Detect which cell encompasses the target text, then output its (x, y) center coordinate. 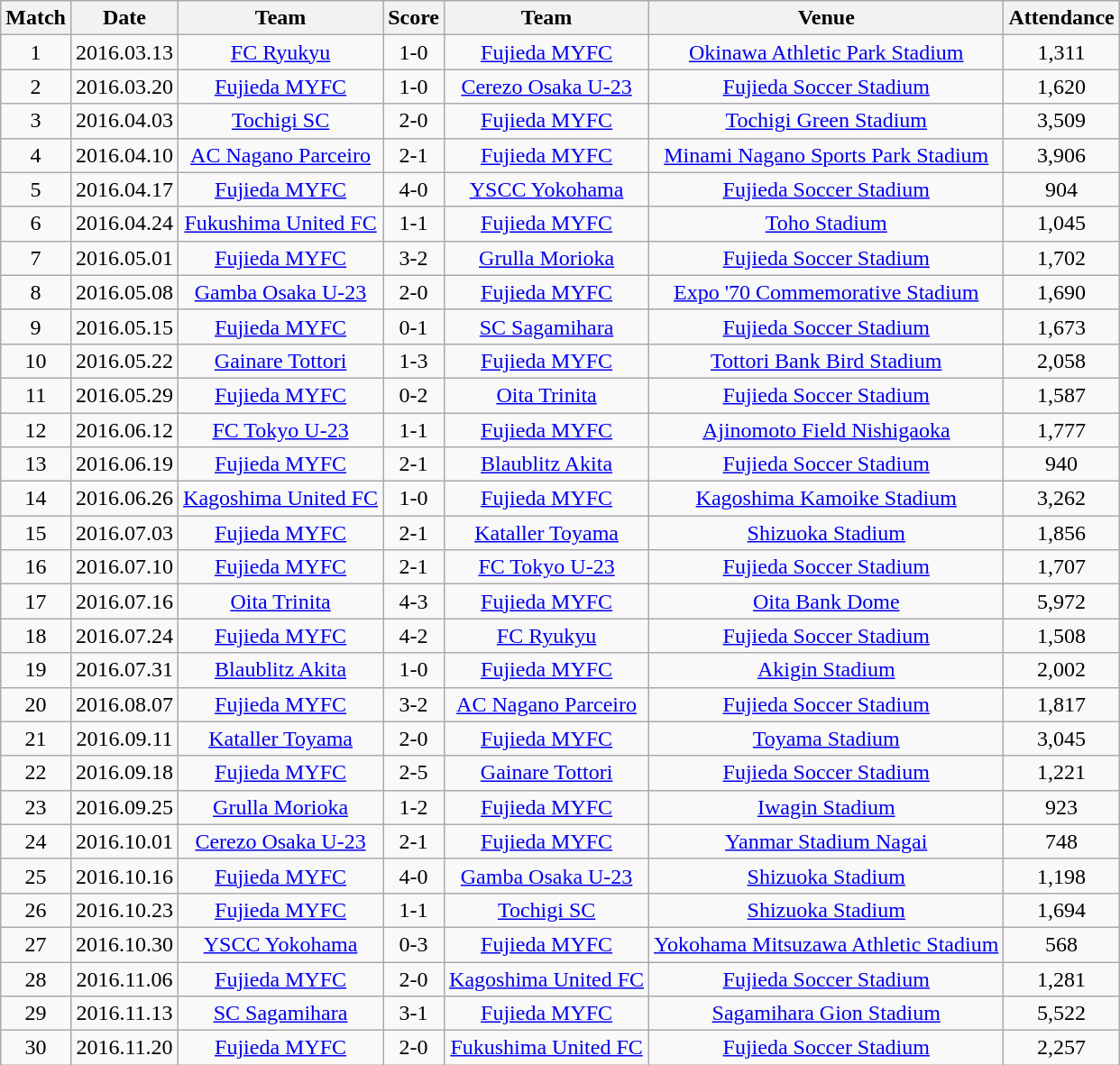
1,702 (1061, 258)
20 (36, 704)
15 (36, 533)
2016.09.11 (124, 739)
2016.11.13 (124, 1014)
2,257 (1061, 1048)
Attendance (1061, 18)
2016.05.08 (124, 292)
12 (36, 430)
Sagamihara Gion Stadium (826, 1014)
1,508 (1061, 636)
1,707 (1061, 567)
Expo '70 Commemorative Stadium (826, 292)
13 (36, 464)
2016.05.29 (124, 395)
2016.10.16 (124, 876)
2016.04.10 (124, 155)
Oita Bank Dome (826, 601)
28 (36, 978)
2,058 (1061, 361)
904 (1061, 189)
2016.04.03 (124, 121)
2016.07.10 (124, 567)
3,262 (1061, 499)
2016.11.06 (124, 978)
1-2 (414, 807)
1,281 (1061, 978)
2016.06.26 (124, 499)
4-2 (414, 636)
3,509 (1061, 121)
2016.10.30 (124, 944)
6 (36, 224)
5 (36, 189)
2 (36, 87)
Tochigi Green Stadium (826, 121)
1 (36, 52)
8 (36, 292)
Yanmar Stadium Nagai (826, 841)
2016.05.15 (124, 326)
940 (1061, 464)
0-2 (414, 395)
Tottori Bank Bird Stadium (826, 361)
1,690 (1061, 292)
7 (36, 258)
1,856 (1061, 533)
14 (36, 499)
25 (36, 876)
9 (36, 326)
2016.08.07 (124, 704)
18 (36, 636)
3-1 (414, 1014)
2016.11.20 (124, 1048)
2,002 (1061, 670)
27 (36, 944)
29 (36, 1014)
748 (1061, 841)
Score (414, 18)
16 (36, 567)
11 (36, 395)
Toyama Stadium (826, 739)
26 (36, 910)
10 (36, 361)
0-1 (414, 326)
2016.07.16 (124, 601)
Toho Stadium (826, 224)
Ajinomoto Field Nishigaoka (826, 430)
1,311 (1061, 52)
Akigin Stadium (826, 670)
Kagoshima Kamoike Stadium (826, 499)
2016.03.13 (124, 52)
Minami Nagano Sports Park Stadium (826, 155)
Yokohama Mitsuzawa Athletic Stadium (826, 944)
2016.04.24 (124, 224)
1,045 (1061, 224)
2016.07.24 (124, 636)
2016.05.01 (124, 258)
3 (36, 121)
2016.05.22 (124, 361)
Date (124, 18)
2-5 (414, 773)
5,972 (1061, 601)
1,694 (1061, 910)
2016.07.31 (124, 670)
1,817 (1061, 704)
2016.03.20 (124, 87)
Venue (826, 18)
5,522 (1061, 1014)
2016.04.17 (124, 189)
1-3 (414, 361)
19 (36, 670)
1,587 (1061, 395)
Okinawa Athletic Park Stadium (826, 52)
3,045 (1061, 739)
3,906 (1061, 155)
2016.09.25 (124, 807)
Match (36, 18)
4 (36, 155)
2016.07.03 (124, 533)
1,777 (1061, 430)
23 (36, 807)
2016.09.18 (124, 773)
2016.06.12 (124, 430)
4-3 (414, 601)
1,673 (1061, 326)
2016.10.01 (124, 841)
21 (36, 739)
24 (36, 841)
30 (36, 1048)
568 (1061, 944)
2016.06.19 (124, 464)
1,221 (1061, 773)
1,620 (1061, 87)
923 (1061, 807)
22 (36, 773)
0-3 (414, 944)
1,198 (1061, 876)
17 (36, 601)
Iwagin Stadium (826, 807)
2016.10.23 (124, 910)
